Pinpoint the cell where the given text exists, returning its (x, y) midpoint coordinate. 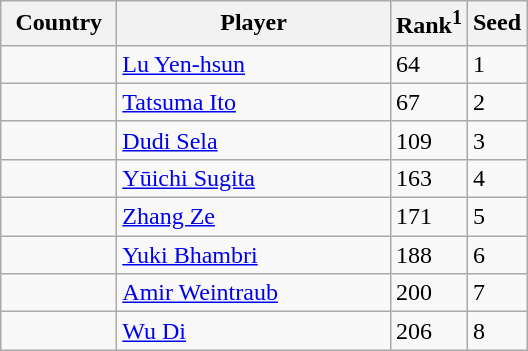
Wu Di (254, 331)
Lu Yen-hsun (254, 64)
64 (428, 64)
Seed (496, 24)
3 (496, 140)
200 (428, 293)
6 (496, 255)
Zhang Ze (254, 217)
Yuki Bhambri (254, 255)
67 (428, 102)
206 (428, 331)
1 (496, 64)
7 (496, 293)
109 (428, 140)
4 (496, 178)
5 (496, 217)
2 (496, 102)
188 (428, 255)
Yūichi Sugita (254, 178)
Amir Weintraub (254, 293)
Player (254, 24)
163 (428, 178)
171 (428, 217)
Rank1 (428, 24)
Tatsuma Ito (254, 102)
8 (496, 331)
Country (59, 24)
Dudi Sela (254, 140)
